Provide the (X, Y) coordinate of the cell's center where the given text is located.  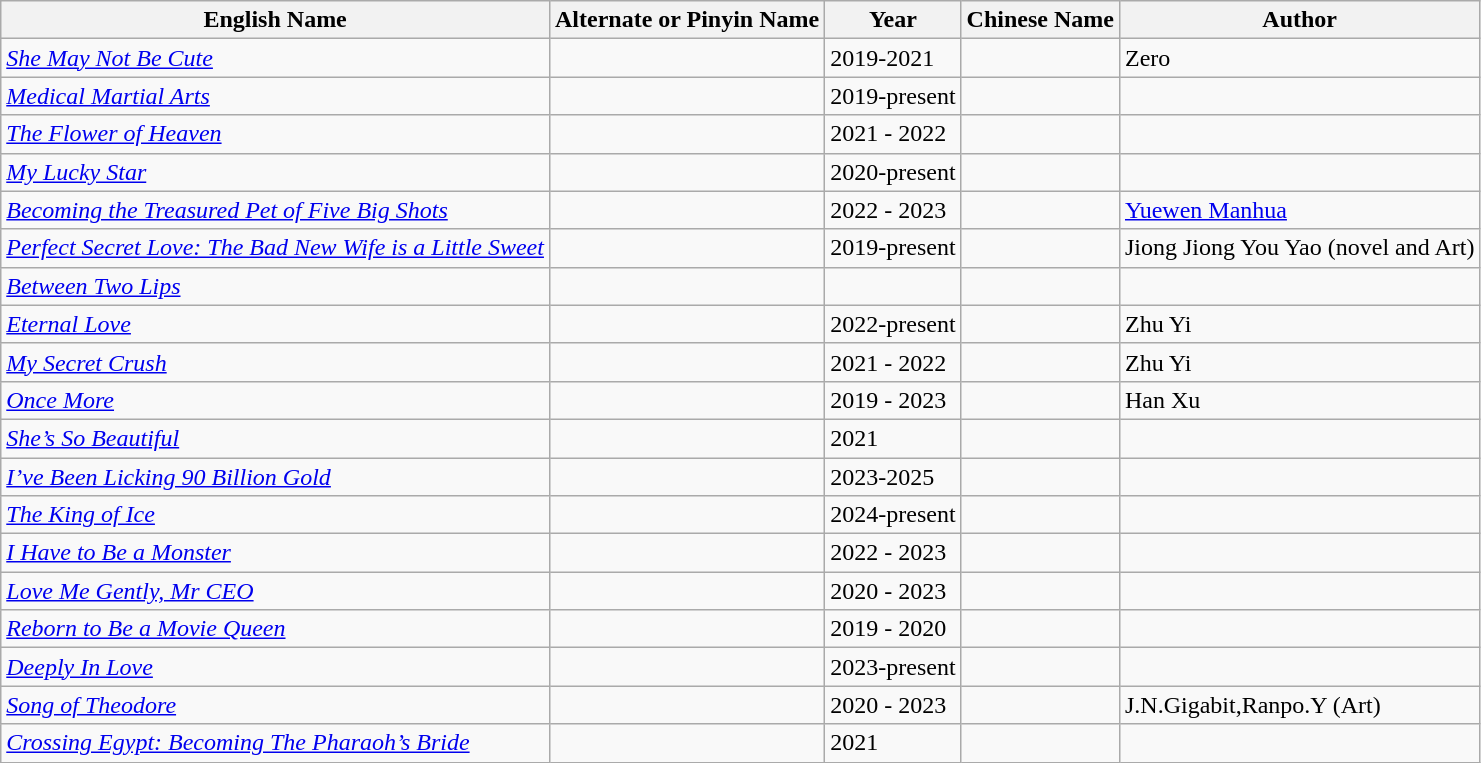
Chinese Name (1040, 20)
2019-2021 (893, 58)
Eternal Love (276, 324)
2022-present (893, 324)
Becoming the Treasured Pet of Five Big Shots (276, 210)
Crossing Egypt: Becoming The Pharaoh’s Bride (276, 743)
2024-present (893, 515)
She’s So Beautiful (276, 438)
She May Not Be Cute (276, 58)
My Lucky Star (276, 172)
2023-2025 (893, 477)
Author (1299, 20)
The Flower of Heaven (276, 134)
2020-present (893, 172)
Jiong Jiong You Yao (novel and Art) (1299, 248)
Alternate or Pinyin Name (686, 20)
2023-present (893, 667)
Deeply In Love (276, 667)
Medical Martial Arts (276, 96)
Yuewen Manhua (1299, 210)
Reborn to Be a Movie Queen (276, 629)
J.N.Gigabit,Ranpo.Y (Art) (1299, 705)
2019 - 2023 (893, 400)
Perfect Secret Love: The Bad New Wife is a Little Sweet (276, 248)
Between Two Lips (276, 286)
Zero (1299, 58)
2019 - 2020 (893, 629)
Song of Theodore (276, 705)
Once More (276, 400)
My Secret Crush (276, 362)
The King of Ice (276, 515)
I’ve Been Licking 90 Billion Gold (276, 477)
English Name (276, 20)
Love Me Gently, Mr CEO (276, 591)
Han Xu (1299, 400)
I Have to Be a Monster (276, 553)
Year (893, 20)
